Pinpoint the cell where the given text exists, returning its (X, Y) midpoint coordinate. 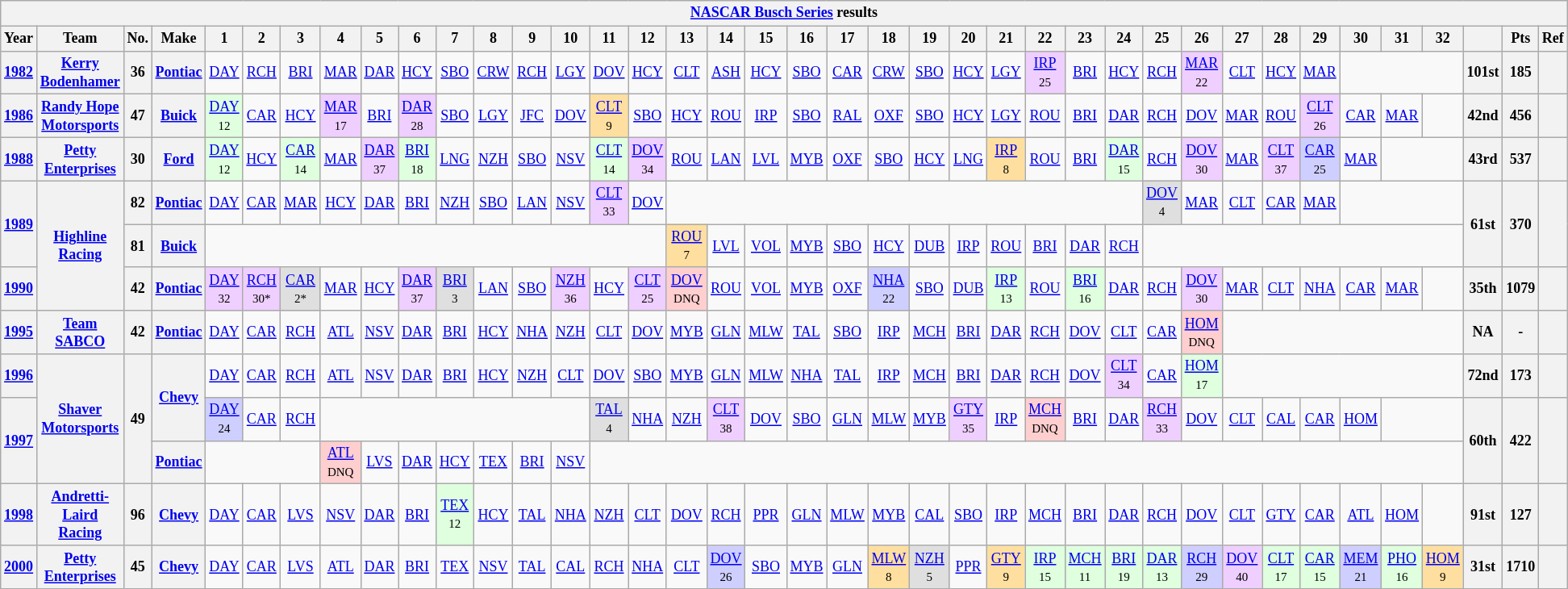
22 (1045, 39)
36 (137, 73)
ROU7 (686, 246)
1989 (19, 224)
DAY32 (224, 289)
101st (1483, 73)
Shaver Motorsports (80, 420)
19 (930, 39)
2 (261, 39)
26 (1202, 39)
GTY9 (1007, 567)
8 (494, 39)
17 (847, 39)
CLT17 (1281, 567)
14 (726, 39)
3 (301, 39)
21 (1007, 39)
370 (1521, 224)
28 (1281, 39)
NASCAR Busch Series results (784, 13)
1710 (1521, 567)
Team SABCO (80, 332)
1997 (19, 441)
NZH5 (930, 567)
29 (1320, 39)
45 (137, 567)
61st (1483, 224)
DAR15 (1124, 159)
BRI16 (1085, 289)
Andretti-Laird Racing (80, 515)
Make (179, 39)
DOV34 (648, 159)
DOV40 (1242, 567)
4 (340, 39)
GTY35 (968, 419)
ASH (726, 73)
1079 (1521, 289)
32 (1442, 39)
Year (19, 39)
CLT38 (726, 419)
60th (1483, 441)
96 (137, 515)
Randy Hope Motorsports (80, 116)
MCHDNQ (1045, 419)
CLT34 (1124, 376)
12 (648, 39)
537 (1521, 159)
24 (1124, 39)
1998 (19, 515)
456 (1521, 116)
MCH11 (1085, 567)
72nd (1483, 376)
47 (137, 116)
DAY24 (224, 419)
DAR28 (418, 116)
Ford (179, 159)
31 (1402, 39)
MEM21 (1361, 567)
RAL (847, 116)
1990 (19, 289)
11 (609, 39)
Ref (1553, 39)
2000 (19, 567)
23 (1085, 39)
No. (137, 39)
91st (1483, 515)
RCH30* (261, 289)
173 (1521, 376)
MAR17 (340, 116)
1996 (19, 376)
CAR15 (1320, 567)
ATLDNQ (340, 462)
13 (686, 39)
1 (224, 39)
81 (137, 246)
31st (1483, 567)
IRP13 (1007, 289)
IRP15 (1045, 567)
MAR22 (1202, 73)
7 (455, 39)
BRI3 (455, 289)
49 (137, 420)
HOM17 (1202, 376)
Team (80, 39)
CAR2* (301, 289)
JFC (532, 116)
20 (968, 39)
HOM9 (1442, 567)
TEX12 (455, 515)
9 (532, 39)
1988 (19, 159)
CAR25 (1320, 159)
NHA22 (889, 289)
RCH33 (1162, 419)
PHO16 (1402, 567)
6 (418, 39)
DOVDNQ (686, 289)
CLT26 (1320, 116)
Pts (1521, 39)
1986 (19, 116)
HOMDNQ (1202, 332)
- (1521, 332)
1982 (19, 73)
185 (1521, 73)
CLT14 (609, 159)
18 (889, 39)
GTY (1281, 515)
1995 (19, 332)
BRI19 (1124, 567)
42nd (1483, 116)
CLT37 (1281, 159)
Highline Racing (80, 245)
422 (1521, 441)
5 (379, 39)
DAR13 (1162, 567)
NA (1483, 332)
CLT33 (609, 203)
CLT9 (609, 116)
16 (807, 39)
CLT25 (648, 289)
RCH29 (1202, 567)
IRP8 (1007, 159)
BRI18 (418, 159)
DOV26 (726, 567)
TAL4 (609, 419)
IRP25 (1045, 73)
10 (570, 39)
43rd (1483, 159)
15 (766, 39)
DOV4 (1162, 203)
82 (137, 203)
27 (1242, 39)
127 (1521, 515)
25 (1162, 39)
NZH36 (570, 289)
35th (1483, 289)
MLW8 (889, 567)
CAR14 (301, 159)
Kerry Bodenhamer (80, 73)
